From the cell containing the given text, extract its center point as (x, y) coordinate. 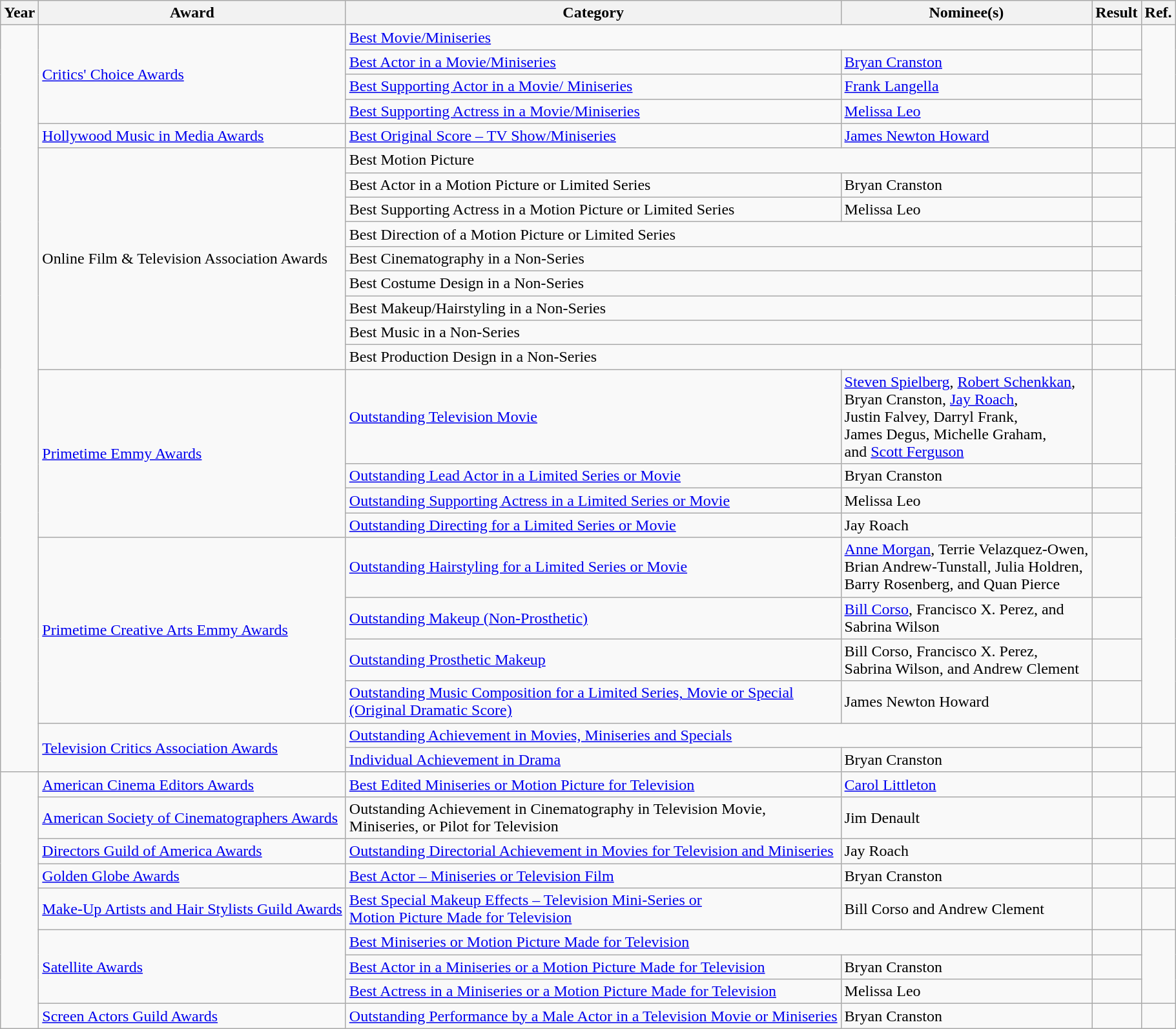
Best Motion Picture (718, 160)
Best Movie/Miniseries (718, 37)
Outstanding Achievement in Cinematography in Television Movie, Miniseries, or Pilot for Television (593, 818)
Bill Corso and Andrew Clement (966, 909)
Best Actor in a Movie/Miniseries (593, 62)
Best Direction of a Motion Picture or Limited Series (718, 234)
Primetime Creative Arts Emmy Awards (192, 630)
Best Cinematography in a Non-Series (718, 258)
Online Film & Television Association Awards (192, 258)
Best Actor in a Motion Picture or Limited Series (593, 185)
Best Miniseries or Motion Picture Made for Television (718, 942)
Golden Globe Awards (192, 875)
Ref. (1159, 13)
Satellite Awards (192, 967)
Best Makeup/Hairstyling in a Non-Series (718, 308)
Critics' Choice Awards (192, 74)
Anne Morgan, Terrie Velazquez-Owen, Brian Andrew-Tunstall, Julia Holdren, Barry Rosenberg, and Quan Pierce (966, 567)
Outstanding Achievement in Movies, Miniseries and Specials (718, 735)
Outstanding Performance by a Male Actor in a Television Movie or Miniseries (593, 1016)
Category (593, 13)
Jim Denault (966, 818)
Outstanding Prosthetic Makeup (593, 660)
Hollywood Music in Media Awards (192, 136)
Best Supporting Actress in a Movie/Miniseries (593, 111)
Outstanding Makeup (Non-Prosthetic) (593, 618)
Best Music in a Non-Series (718, 333)
Outstanding Lead Actor in a Limited Series or Movie (593, 476)
Outstanding Hairstyling for a Limited Series or Movie (593, 567)
Best Special Makeup Effects – Television Mini-Series or Motion Picture Made for Television (593, 909)
Outstanding Supporting Actress in a Limited Series or Movie (593, 501)
Television Critics Association Awards (192, 747)
Primetime Emmy Awards (192, 453)
Outstanding Directing for a Limited Series or Movie (593, 525)
Outstanding Directorial Achievement in Movies for Television and Miniseries (593, 851)
Outstanding Music Composition for a Limited Series, Movie or Special (Original Dramatic Score) (593, 702)
Year (19, 13)
Best Actor – Miniseries or Television Film (593, 875)
Best Edited Miniseries or Motion Picture for Television (593, 784)
American Cinema Editors Awards (192, 784)
Award (192, 13)
Make-Up Artists and Hair Stylists Guild Awards (192, 909)
Frank Langella (966, 87)
Screen Actors Guild Awards (192, 1016)
Individual Achievement in Drama (593, 760)
Best Original Score – TV Show/Miniseries (593, 136)
Bill Corso, Francisco X. Perez, Sabrina Wilson, and Andrew Clement (966, 660)
Carol Littleton (966, 784)
Best Costume Design in a Non-Series (718, 283)
Directors Guild of America Awards (192, 851)
Best Supporting Actress in a Motion Picture or Limited Series (593, 209)
Result (1117, 13)
Steven Spielberg, Robert Schenkkan, Bryan Cranston, Jay Roach, Justin Falvey, Darryl Frank, James Degus, Michelle Graham, and Scott Ferguson (966, 417)
Best Supporting Actor in a Movie/ Miniseries (593, 87)
Best Production Design in a Non-Series (718, 357)
Best Actress in a Miniseries or a Motion Picture Made for Television (593, 992)
Nominee(s) (966, 13)
American Society of Cinematographers Awards (192, 818)
Best Actor in a Miniseries or a Motion Picture Made for Television (593, 967)
Bill Corso, Francisco X. Perez, and Sabrina Wilson (966, 618)
Outstanding Television Movie (593, 417)
